Return [X, Y] of the center of cell containing provided text 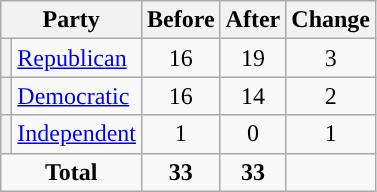
Total [72, 172]
Party [72, 20]
14 [253, 96]
Democratic [77, 96]
Independent [77, 134]
2 [331, 96]
After [253, 20]
Change [331, 20]
0 [253, 134]
3 [331, 58]
Republican [77, 58]
Before [180, 20]
19 [253, 58]
